Provide the (X, Y) coordinate of the cell's center where the given text is located.  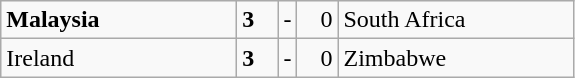
South Africa (456, 20)
Malaysia (119, 20)
Zimbabwe (456, 58)
Ireland (119, 58)
